Capture the cell that displays the provided text and extract its [x, y] central coordinate. 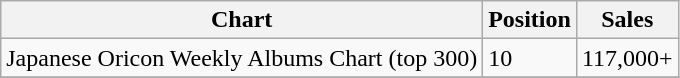
117,000+ [627, 58]
Japanese Oricon Weekly Albums Chart (top 300) [242, 58]
Chart [242, 20]
Sales [627, 20]
Position [530, 20]
10 [530, 58]
